For the text-containing cell, return its midpoint in [x, y] coordinate format. 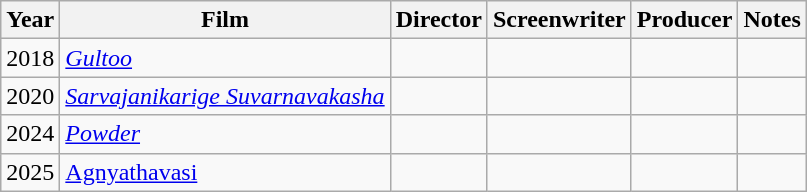
Producer [684, 20]
Year [30, 20]
Film [225, 20]
2025 [30, 172]
Director [438, 20]
Sarvajanikarige Suvarnavakasha [225, 96]
2018 [30, 58]
Powder [225, 134]
2020 [30, 96]
Gultoo [225, 58]
Agnyathavasi [225, 172]
Notes [772, 20]
2024 [30, 134]
Screenwriter [559, 20]
